Provide the (x, y) coordinate of the cell's center where the given text is located.  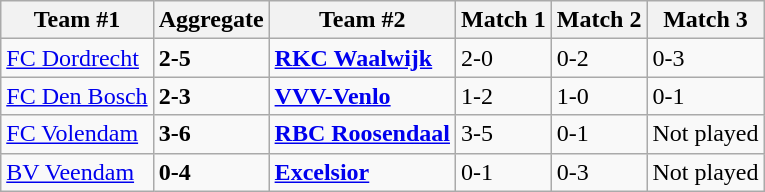
3-6 (211, 134)
FC Den Bosch (77, 96)
Match 1 (504, 20)
1-0 (599, 96)
Team #2 (362, 20)
Team #1 (77, 20)
0-4 (211, 172)
2-3 (211, 96)
Match 2 (599, 20)
FC Dordrecht (77, 58)
Match 3 (706, 20)
0-2 (599, 58)
FC Volendam (77, 134)
Aggregate (211, 20)
3-5 (504, 134)
VVV-Venlo (362, 96)
RBC Roosendaal (362, 134)
Excelsior (362, 172)
RKC Waalwijk (362, 58)
1-2 (504, 96)
BV Veendam (77, 172)
2-5 (211, 58)
2-0 (504, 58)
